From the cell containing the given text, extract its center point as [X, Y] coordinate. 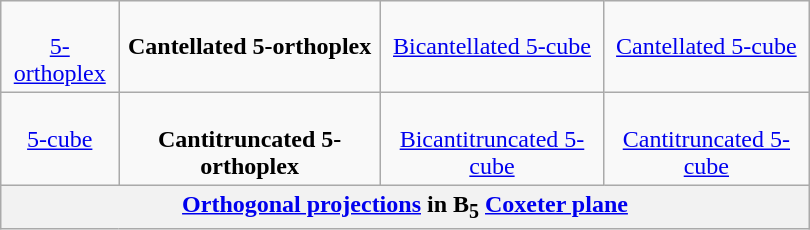
Cantellated 5-orthoplex [250, 47]
Bicantellated 5-cube [492, 47]
Cantellated 5-cube [706, 47]
Cantitruncated 5-orthoplex [250, 139]
Cantitruncated 5-cube [706, 139]
Orthogonal projections in B5 Coxeter plane [405, 207]
5-orthoplex [60, 47]
Bicantitruncated 5-cube [492, 139]
5-cube [60, 139]
